Search for the cell housing the specified text and yield its [X, Y] center coordinate. 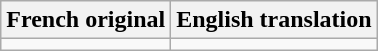
English translation [274, 20]
French original [86, 20]
